Find where the given text appears and provide that cell's center as [x, y] coordinate. 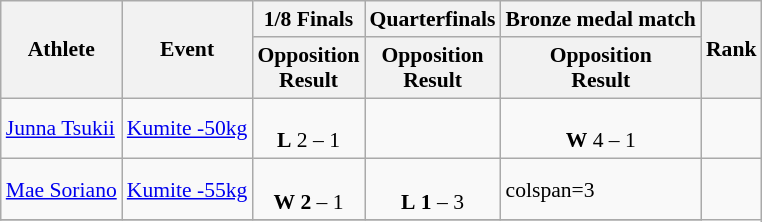
Rank [732, 50]
colspan=3 [601, 190]
W 2 – 1 [308, 190]
L 2 – 1 [308, 128]
L 1 – 3 [433, 190]
W 4 – 1 [601, 128]
Athlete [62, 50]
Mae Soriano [62, 190]
Junna Tsukii [62, 128]
Event [188, 50]
Quarterfinals [433, 19]
Kumite -55kg [188, 190]
1/8 Finals [308, 19]
Bronze medal match [601, 19]
Kumite -50kg [188, 128]
